Detect which cell encompasses the target text, then output its (X, Y) center coordinate. 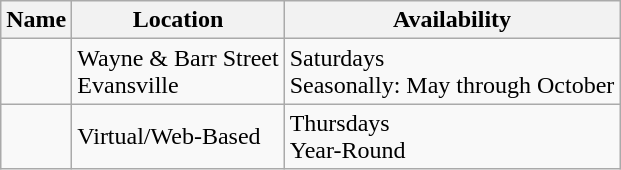
ThursdaysYear-Round (452, 136)
Name (36, 20)
Wayne & Barr StreetEvansville (178, 72)
Availability (452, 20)
SaturdaysSeasonally: May through October (452, 72)
Virtual/Web-Based (178, 136)
Location (178, 20)
